Scan for the cell matching the given text and deliver its (X, Y) coordinate at center. 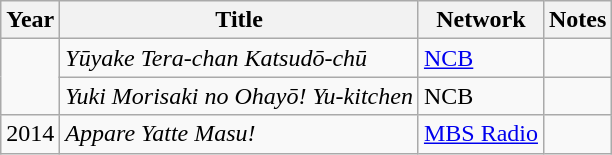
Year (30, 20)
2014 (30, 134)
Network (480, 20)
Yuki Morisaki no Ohayō! Yu-kitchen (240, 96)
MBS Radio (480, 134)
Yūyake Tera-chan Katsudō-chū (240, 58)
Appare Yatte Masu! (240, 134)
Notes (577, 20)
Title (240, 20)
